Detect which cell encompasses the target text, then output its [x, y] center coordinate. 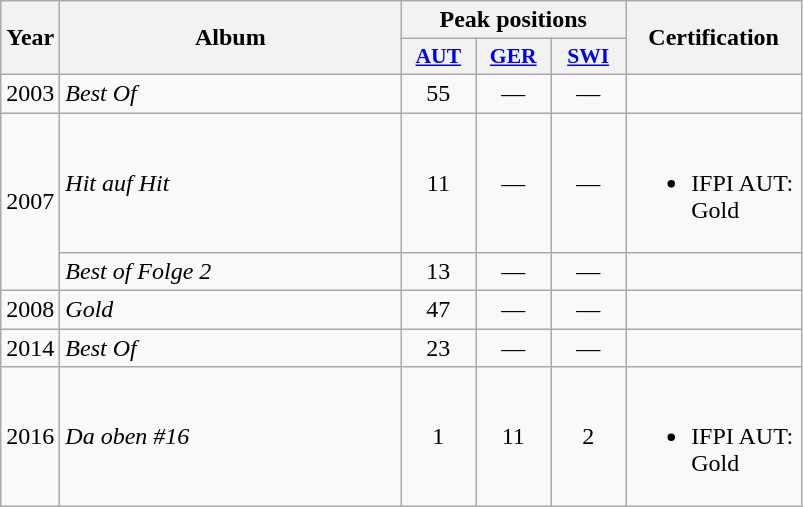
2003 [30, 93]
2016 [30, 437]
SWI [588, 57]
Year [30, 38]
AUT [438, 57]
2007 [30, 201]
GER [514, 57]
2 [588, 437]
Da oben #16 [230, 437]
Best of Folge 2 [230, 272]
2014 [30, 348]
Hit auf Hit [230, 182]
13 [438, 272]
1 [438, 437]
Peak positions [514, 20]
47 [438, 310]
55 [438, 93]
2008 [30, 310]
Certification [714, 38]
Album [230, 38]
23 [438, 348]
Gold [230, 310]
